From the cell containing the given text, extract its center point as (x, y) coordinate. 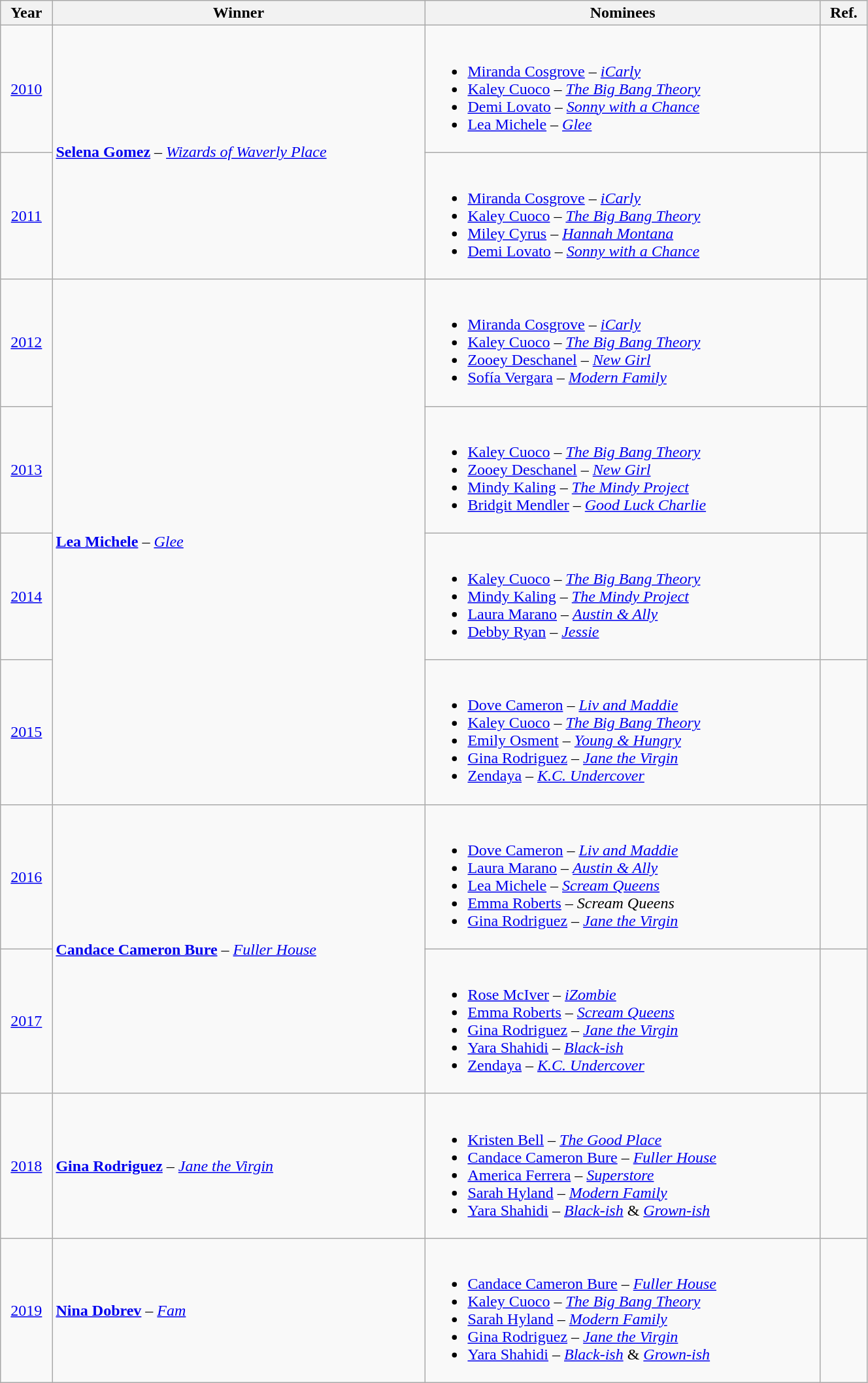
Candace Cameron Bure – Fuller House (239, 949)
2010 (26, 89)
2014 (26, 596)
2013 (26, 470)
2011 (26, 216)
Nina Dobrev – Fam (239, 1310)
2017 (26, 1021)
2015 (26, 732)
Miranda Cosgrove – iCarlyKaley Cuoco – The Big Bang TheoryZooey Deschanel – New GirlSofía Vergara – Modern Family (622, 343)
Winner (239, 13)
Selena Gomez – Wizards of Waverly Place (239, 152)
Kaley Cuoco – The Big Bang TheoryZooey Deschanel – New GirlMindy Kaling – The Mindy ProjectBridgit Mendler – Good Luck Charlie (622, 470)
Miranda Cosgrove – iCarlyKaley Cuoco – The Big Bang TheoryDemi Lovato – Sonny with a ChanceLea Michele – Glee (622, 89)
2018 (26, 1165)
2012 (26, 343)
Dove Cameron – Liv and MaddieLaura Marano – Austin & AllyLea Michele – Scream QueensEmma Roberts – Scream QueensGina Rodriguez – Jane the Virgin (622, 876)
Kaley Cuoco – The Big Bang TheoryMindy Kaling – The Mindy ProjectLaura Marano – Austin & AllyDebby Ryan – Jessie (622, 596)
Lea Michele – Glee (239, 541)
Dove Cameron – Liv and MaddieKaley Cuoco – The Big Bang TheoryEmily Osment – Young & HungryGina Rodriguez – Jane the VirginZendaya – K.C. Undercover (622, 732)
Rose McIver – iZombieEmma Roberts – Scream QueensGina Rodriguez – Jane the VirginYara Shahidi – Black-ishZendaya – K.C. Undercover (622, 1021)
2019 (26, 1310)
Ref. (843, 13)
Nominees (622, 13)
2016 (26, 876)
Miranda Cosgrove – iCarlyKaley Cuoco – The Big Bang TheoryMiley Cyrus – Hannah MontanaDemi Lovato – Sonny with a Chance (622, 216)
Year (26, 13)
Gina Rodriguez – Jane the Virgin (239, 1165)
